Return the [x, y] coordinate for the center point of the cell that contains the specified text.  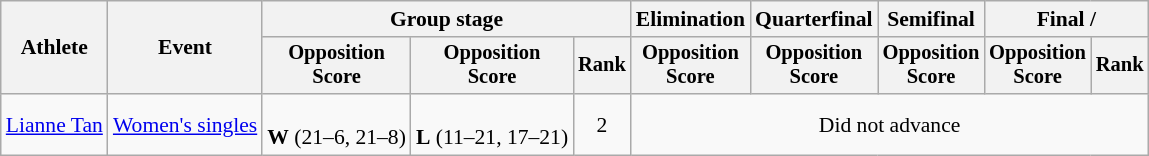
Quarterfinal [814, 19]
L (11–21, 17–21) [492, 124]
Women's singles [185, 124]
Elimination [690, 19]
2 [602, 124]
Lianne Tan [54, 124]
Athlete [54, 48]
Did not advance [890, 124]
Event [185, 48]
Final / [1066, 19]
Semifinal [932, 19]
W (21–6, 21–8) [336, 124]
Group stage [446, 19]
